Return [x, y] of the center of cell containing provided text 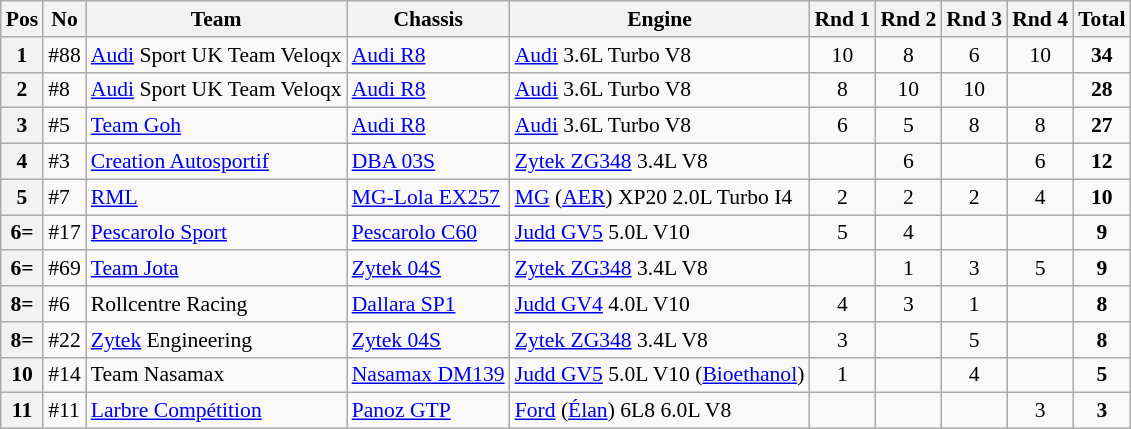
Total [1102, 19]
MG (AER) XP20 2.0L Turbo I4 [660, 197]
Engine [660, 19]
Panoz GTP [428, 411]
Rnd 2 [908, 19]
Pescarolo C60 [428, 233]
Judd GV4 4.0L V10 [660, 304]
Team [216, 19]
Rnd 3 [974, 19]
DBA 03S [428, 162]
34 [1102, 55]
Pos [22, 19]
Nasamax DM139 [428, 375]
12 [1102, 162]
#7 [64, 197]
11 [22, 411]
#88 [64, 55]
28 [1102, 90]
Judd GV5 5.0L V10 [660, 233]
Zytek Engineering [216, 340]
#22 [64, 340]
Rollcentre Racing [216, 304]
#17 [64, 233]
Judd GV5 5.0L V10 (Bioethanol) [660, 375]
#5 [64, 126]
#3 [64, 162]
Ford (Élan) 6L8 6.0L V8 [660, 411]
Rnd 4 [1040, 19]
#69 [64, 269]
No [64, 19]
Pescarolo Sport [216, 233]
#8 [64, 90]
MG-Lola EX257 [428, 197]
Team Goh [216, 126]
#14 [64, 375]
#11 [64, 411]
27 [1102, 126]
Chassis [428, 19]
Rnd 1 [842, 19]
Team Jota [216, 269]
Dallara SP1 [428, 304]
Creation Autosportif [216, 162]
Larbre Compétition [216, 411]
#6 [64, 304]
Team Nasamax [216, 375]
RML [216, 197]
